Find where the given text appears and provide that cell's center as (x, y) coordinate. 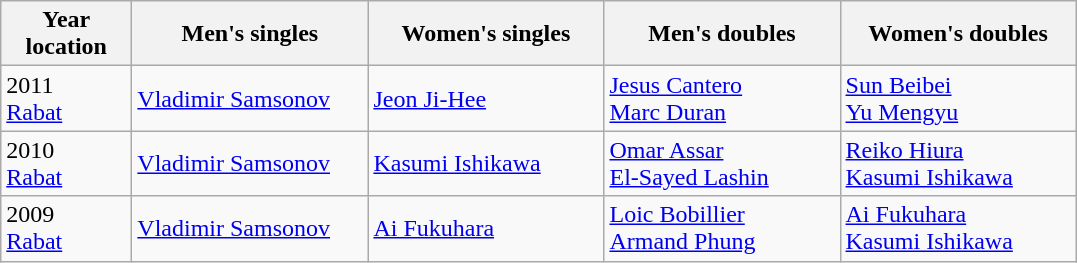
Omar Assar El-Sayed Lashin (722, 164)
Women's singles (486, 34)
Ai Fukuhara (486, 228)
Loic Bobillier Armand Phung (722, 228)
Sun Beibei Yu Mengyu (958, 98)
Ai Fukuhara Kasumi Ishikawa (958, 228)
Jeon Ji-Hee (486, 98)
Kasumi Ishikawa (486, 164)
2011 Rabat (66, 98)
Reiko Hiura Kasumi Ishikawa (958, 164)
Jesus Cantero Marc Duran (722, 98)
Men's doubles (722, 34)
Women's doubles (958, 34)
Men's singles (250, 34)
2010 Rabat (66, 164)
Year location (66, 34)
2009 Rabat (66, 228)
